From the cell containing the given text, extract its center point as [x, y] coordinate. 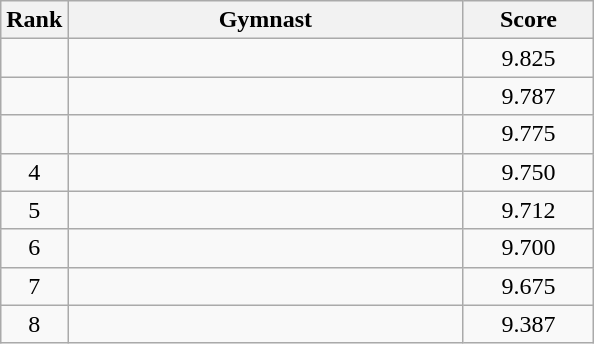
9.787 [528, 96]
9.712 [528, 210]
4 [34, 172]
8 [34, 324]
9.387 [528, 324]
9.750 [528, 172]
6 [34, 248]
7 [34, 286]
9.825 [528, 58]
9.675 [528, 286]
9.775 [528, 134]
9.700 [528, 248]
Score [528, 20]
5 [34, 210]
Rank [34, 20]
Gymnast [266, 20]
